Detect which cell encompasses the target text, then output its (X, Y) center coordinate. 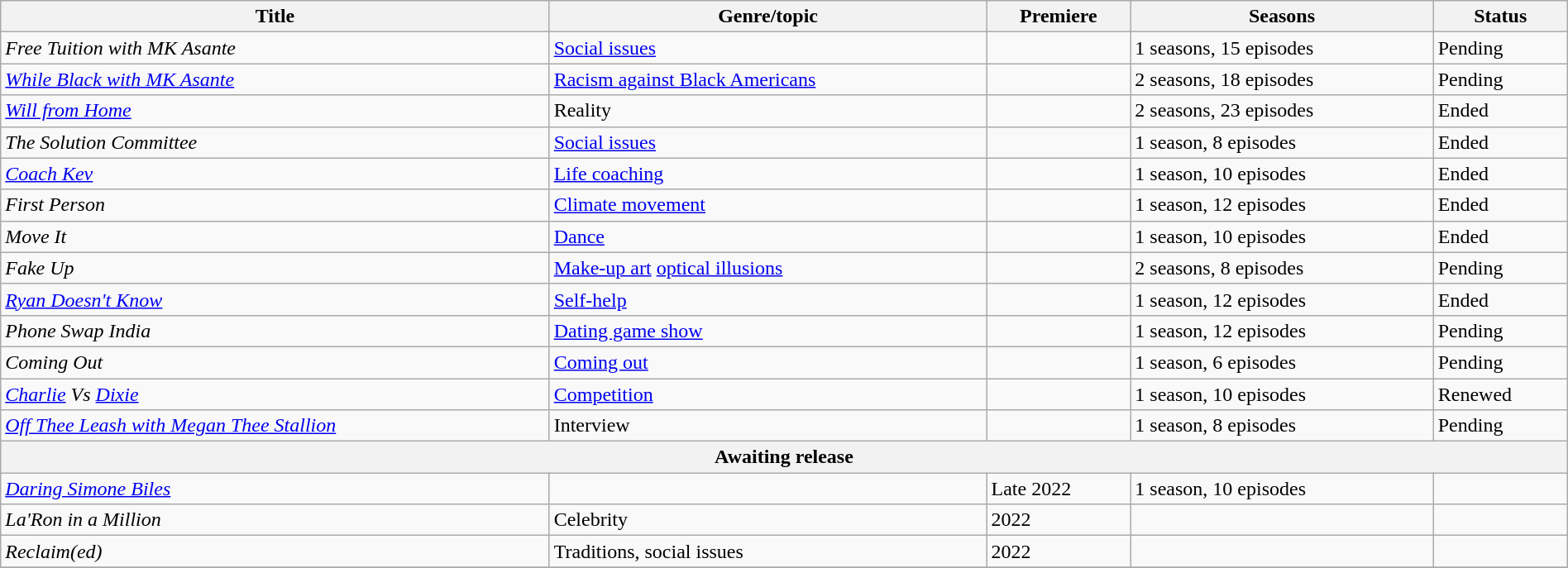
Move It (275, 236)
Charlie Vs Dixie (275, 394)
2 seasons, 23 episodes (1282, 111)
Genre/topic (767, 17)
1 season, 6 episodes (1282, 362)
Free Tuition with MK Asante (275, 48)
While Black with MK Asante (275, 79)
Dance (767, 236)
Make-up art optical illusions (767, 268)
Self-help (767, 299)
Daring Simone Biles (275, 489)
2 seasons, 8 episodes (1282, 268)
1 seasons, 15 episodes (1282, 48)
Celebrity (767, 520)
Status (1500, 17)
First Person (275, 205)
Reclaim(ed) (275, 551)
Competition (767, 394)
Off Thee Leash with Megan Thee Stallion (275, 426)
Traditions, social issues (767, 551)
Coach Kev (275, 174)
Phone Swap India (275, 331)
Title (275, 17)
Seasons (1282, 17)
Awaiting release (784, 457)
Premiere (1059, 17)
Coming Out (275, 362)
Climate movement (767, 205)
Reality (767, 111)
Late 2022 (1059, 489)
Fake Up (275, 268)
Will from Home (275, 111)
Coming out (767, 362)
Ryan Doesn't Know (275, 299)
Dating game show (767, 331)
La'Ron in a Million (275, 520)
Life coaching (767, 174)
Racism against Black Americans (767, 79)
Renewed (1500, 394)
Interview (767, 426)
The Solution Committee (275, 142)
2 seasons, 18 episodes (1282, 79)
